Extract the (x, y) coordinate from the center of the cell holding the provided text.  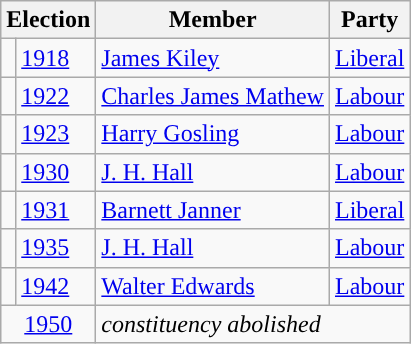
Party (369, 20)
Barnett Janner (213, 210)
1918 (56, 58)
Member (213, 20)
Election (48, 20)
constituency abolished (253, 324)
1922 (56, 96)
Walter Edwards (213, 286)
1930 (56, 172)
1931 (56, 210)
Harry Gosling (213, 134)
1923 (56, 134)
1942 (56, 286)
1950 (48, 324)
Charles James Mathew (213, 96)
1935 (56, 248)
James Kiley (213, 58)
